Pinpoint the cell where the given text exists, returning its (X, Y) midpoint coordinate. 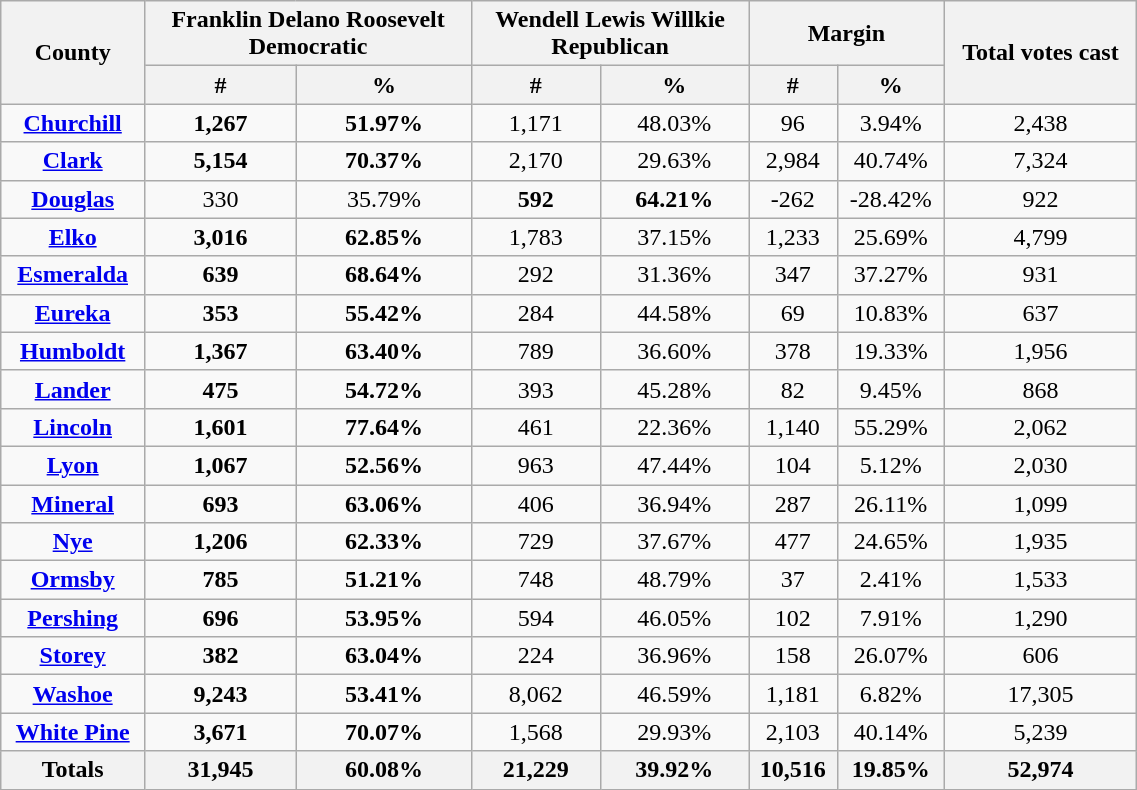
5,239 (1040, 732)
789 (536, 351)
729 (536, 542)
63.06% (384, 503)
47.44% (674, 465)
45.28% (674, 389)
158 (794, 656)
Clark (73, 161)
104 (794, 465)
36.94% (674, 503)
378 (794, 351)
2,438 (1040, 123)
922 (1040, 199)
55.42% (384, 313)
393 (536, 389)
17,305 (1040, 694)
53.95% (384, 618)
22.36% (674, 427)
1,533 (1040, 580)
37.67% (674, 542)
5,154 (221, 161)
1,267 (221, 123)
19.85% (890, 770)
25.69% (890, 237)
Nye (73, 542)
48.03% (674, 123)
Margin (847, 34)
1,067 (221, 465)
1,140 (794, 427)
77.64% (384, 427)
2,062 (1040, 427)
36.96% (674, 656)
594 (536, 618)
40.14% (890, 732)
1,956 (1040, 351)
6.82% (890, 694)
4,799 (1040, 237)
284 (536, 313)
21,229 (536, 770)
Pershing (73, 618)
785 (221, 580)
White Pine (73, 732)
Totals (73, 770)
639 (221, 275)
10,516 (794, 770)
52.56% (384, 465)
10.83% (890, 313)
64.21% (674, 199)
102 (794, 618)
287 (794, 503)
Storey (73, 656)
35.79% (384, 199)
36.60% (674, 351)
53.41% (384, 694)
1,367 (221, 351)
40.74% (890, 161)
Lander (73, 389)
Total votes cast (1040, 52)
Lincoln (73, 427)
7,324 (1040, 161)
26.07% (890, 656)
3.94% (890, 123)
69 (794, 313)
48.79% (674, 580)
37 (794, 580)
Elko (73, 237)
Ormsby (73, 580)
Churchill (73, 123)
406 (536, 503)
63.40% (384, 351)
606 (1040, 656)
637 (1040, 313)
31,945 (221, 770)
39.92% (674, 770)
1,171 (536, 123)
29.63% (674, 161)
748 (536, 580)
24.65% (890, 542)
353 (221, 313)
3,671 (221, 732)
63.04% (384, 656)
382 (221, 656)
931 (1040, 275)
963 (536, 465)
475 (221, 389)
31.36% (674, 275)
292 (536, 275)
1,233 (794, 237)
696 (221, 618)
62.33% (384, 542)
55.29% (890, 427)
330 (221, 199)
1,206 (221, 542)
1,935 (1040, 542)
29.93% (674, 732)
51.97% (384, 123)
46.59% (674, 694)
2,103 (794, 732)
Washoe (73, 694)
Franklin Delano RooseveltDemocratic (308, 34)
70.07% (384, 732)
Eureka (73, 313)
1,181 (794, 694)
9,243 (221, 694)
347 (794, 275)
868 (1040, 389)
5.12% (890, 465)
Lyon (73, 465)
46.05% (674, 618)
2,030 (1040, 465)
26.11% (890, 503)
37.27% (890, 275)
2,170 (536, 161)
2.41% (890, 580)
Humboldt (73, 351)
County (73, 52)
19.33% (890, 351)
96 (794, 123)
60.08% (384, 770)
1,568 (536, 732)
693 (221, 503)
461 (536, 427)
592 (536, 199)
8,062 (536, 694)
9.45% (890, 389)
Mineral (73, 503)
1,099 (1040, 503)
82 (794, 389)
-28.42% (890, 199)
Wendell Lewis WillkieRepublican (610, 34)
7.91% (890, 618)
224 (536, 656)
68.64% (384, 275)
52,974 (1040, 770)
-262 (794, 199)
51.21% (384, 580)
70.37% (384, 161)
3,016 (221, 237)
Douglas (73, 199)
2,984 (794, 161)
Esmeralda (73, 275)
1,290 (1040, 618)
477 (794, 542)
1,601 (221, 427)
62.85% (384, 237)
1,783 (536, 237)
54.72% (384, 389)
37.15% (674, 237)
44.58% (674, 313)
